Return (X, Y) of the center of cell containing provided text 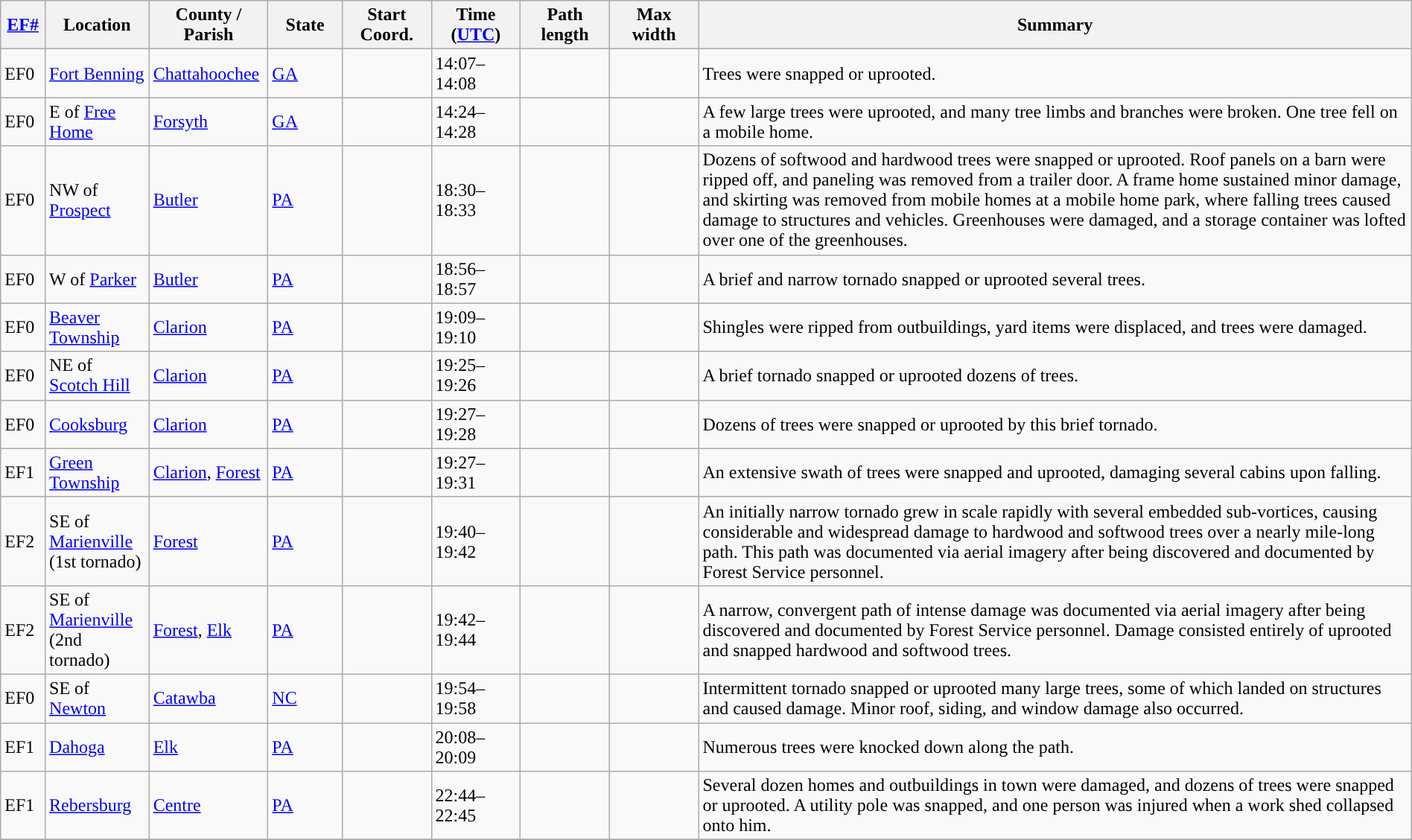
SE of Marienville (1st tornado) (98, 541)
Elk (209, 746)
19:09–19:10 (476, 328)
Catawba (209, 699)
W of Parker (98, 279)
NE of Scotch Hill (98, 375)
E of Free Home (98, 122)
A brief and narrow tornado snapped or uprooted several trees. (1055, 279)
Trees were snapped or uprooted. (1055, 73)
Time (UTC) (476, 25)
County / Parish (209, 25)
Path length (565, 25)
18:30–18:33 (476, 200)
19:42–19:44 (476, 630)
Location (98, 25)
Rebersburg (98, 806)
A few large trees were uprooted, and many tree limbs and branches were broken. One tree fell on a mobile home. (1055, 122)
19:54–19:58 (476, 699)
Forest (209, 541)
An extensive swath of trees were snapped and uprooted, damaging several cabins upon falling. (1055, 472)
Shingles were ripped from outbuildings, yard items were displaced, and trees were damaged. (1055, 328)
Summary (1055, 25)
14:24–14:28 (476, 122)
Green Township (98, 472)
Chattahoochee (209, 73)
Centre (209, 806)
Forest, Elk (209, 630)
18:56–18:57 (476, 279)
Dozens of trees were snapped or uprooted by this brief tornado. (1055, 424)
Clarion, Forest (209, 472)
Numerous trees were knocked down along the path. (1055, 746)
SE of Marienville (2nd tornado) (98, 630)
Cooksburg (98, 424)
19:40–19:42 (476, 541)
19:25–19:26 (476, 375)
19:27–19:31 (476, 472)
14:07–14:08 (476, 73)
Fort Benning (98, 73)
Max width (654, 25)
EF# (23, 25)
22:44–22:45 (476, 806)
A brief tornado snapped or uprooted dozens of trees. (1055, 375)
Forsyth (209, 122)
Beaver Township (98, 328)
NW of Prospect (98, 200)
19:27–19:28 (476, 424)
Start Coord. (387, 25)
SE of Newton (98, 699)
20:08–20:09 (476, 746)
NC (305, 699)
State (305, 25)
Dahoga (98, 746)
